Determine the (X, Y) coordinate at the center of the cell enclosing the given text.  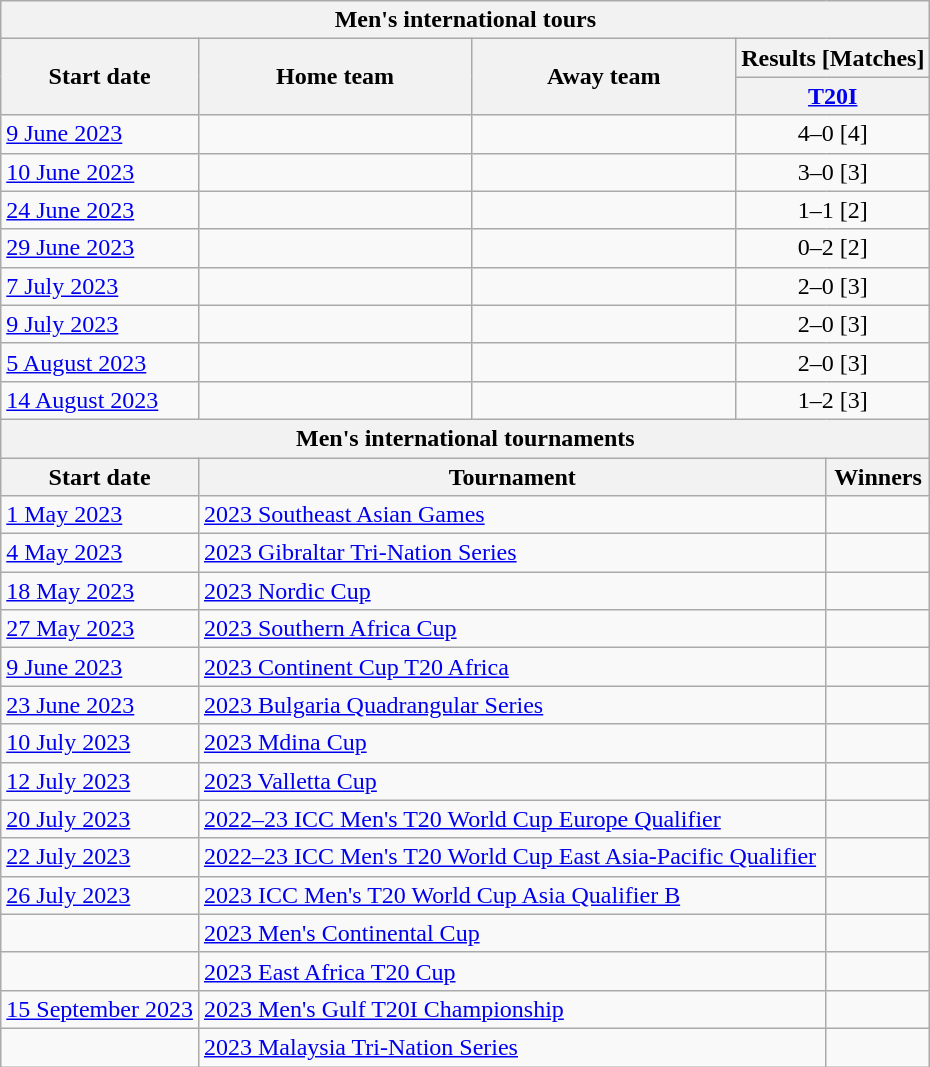
12 July 2023 (100, 781)
0–2 [2] (833, 248)
2023 ICC Men's T20 World Cup Asia Qualifier B (512, 895)
20 July 2023 (100, 819)
2023 Gibraltar Tri-Nation Series (512, 553)
22 July 2023 (100, 857)
10 June 2023 (100, 172)
2023 Valletta Cup (512, 781)
2022–23 ICC Men's T20 World Cup Europe Qualifier (512, 819)
23 June 2023 (100, 705)
Men's international tours (466, 20)
15 September 2023 (100, 1009)
Tournament (512, 477)
Home team (334, 77)
4–0 [4] (833, 134)
1–1 [2] (833, 210)
1 May 2023 (100, 515)
9 July 2023 (100, 324)
24 June 2023 (100, 210)
18 May 2023 (100, 591)
2023 Continent Cup T20 Africa (512, 667)
4 May 2023 (100, 553)
Results [Matches] (833, 58)
14 August 2023 (100, 400)
2023 Southeast Asian Games (512, 515)
2023 Southern Africa Cup (512, 629)
T20I (833, 96)
2023 Bulgaria Quadrangular Series (512, 705)
10 July 2023 (100, 743)
2023 Nordic Cup (512, 591)
2023 East Africa T20 Cup (512, 971)
Men's international tournaments (466, 438)
Winners (878, 477)
2022–23 ICC Men's T20 World Cup East Asia-Pacific Qualifier (512, 857)
2023 Mdina Cup (512, 743)
1–2 [3] (833, 400)
2023 Men's Continental Cup (512, 933)
29 June 2023 (100, 248)
3–0 [3] (833, 172)
5 August 2023 (100, 362)
2023 Malaysia Tri-Nation Series (512, 1047)
27 May 2023 (100, 629)
Away team (604, 77)
2023 Men's Gulf T20I Championship (512, 1009)
26 July 2023 (100, 895)
7 July 2023 (100, 286)
